Provide the [X, Y] coordinate of the cell's center where the given text is located.  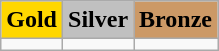
Silver [98, 20]
Gold [32, 20]
Bronze [176, 20]
